Search for the cell housing the specified text and yield its (x, y) center coordinate. 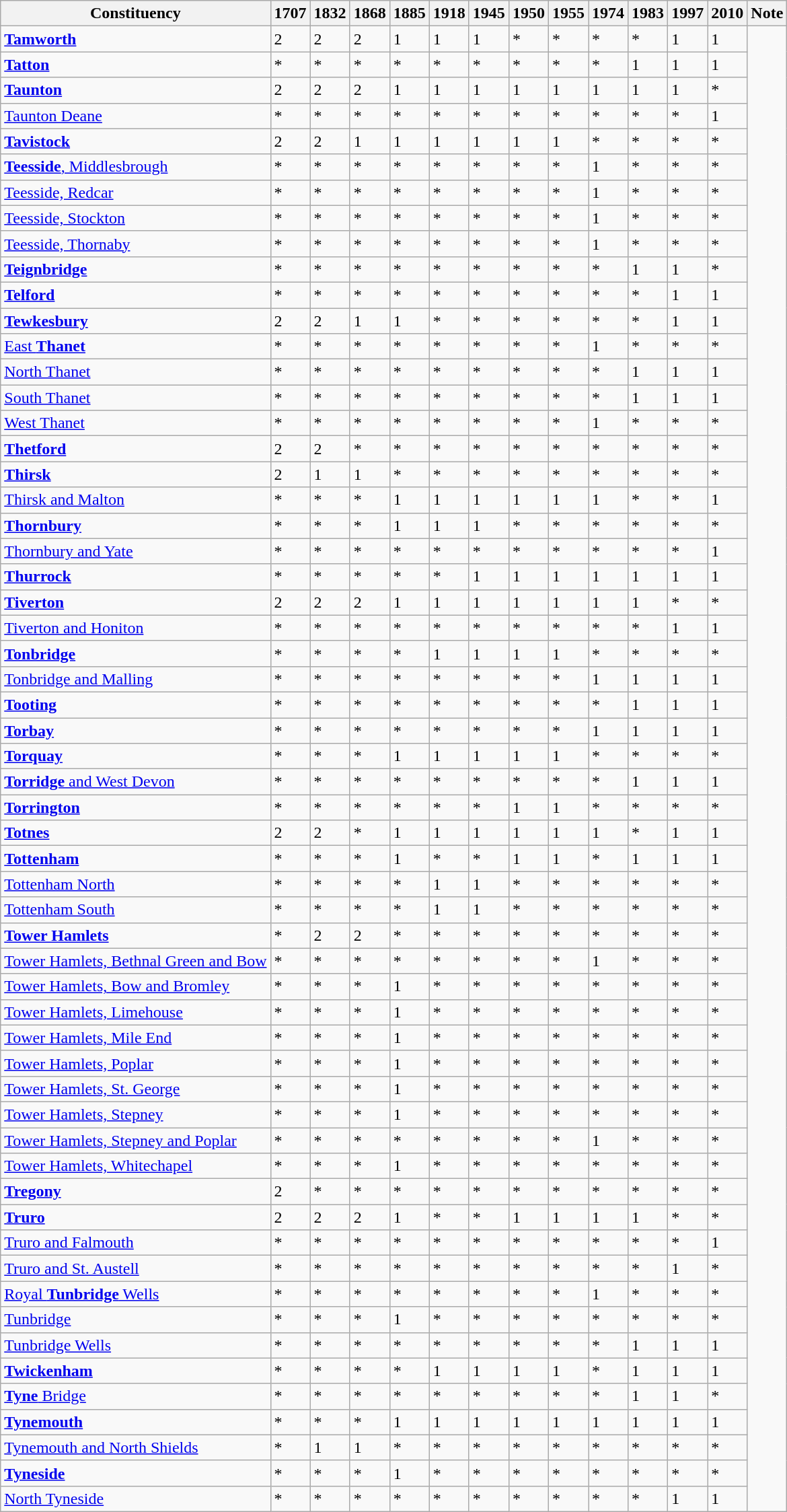
Telford (136, 295)
Tewkesbury (136, 321)
Tower Hamlets, St. George (136, 1089)
Teesside, Redcar (136, 192)
Thurrock (136, 577)
1974 (608, 13)
Tower Hamlets, Poplar (136, 1063)
1983 (648, 13)
Tavistock (136, 141)
Thirsk and Malton (136, 500)
Tower Hamlets, Mile End (136, 1038)
Tunbridge (136, 1320)
Teesside, Thornaby (136, 244)
1955 (568, 13)
Constituency (136, 13)
North Tyneside (136, 1499)
Tyne Bridge (136, 1396)
Tiverton (136, 602)
1918 (449, 13)
Tyneside (136, 1473)
Totnes (136, 833)
1945 (488, 13)
Tatton (136, 65)
Tonbridge (136, 653)
North Thanet (136, 372)
Tower Hamlets, Bethnal Green and Bow (136, 961)
Torrington (136, 807)
West Thanet (136, 423)
Tunbridge Wells (136, 1345)
Tamworth (136, 39)
Tower Hamlets, Stepney (136, 1114)
Tonbridge and Malling (136, 679)
Torbay (136, 730)
Tower Hamlets, Limehouse (136, 1012)
Taunton (136, 90)
1885 (409, 13)
Torquay (136, 756)
Tower Hamlets, Whitechapel (136, 1166)
Taunton Deane (136, 116)
Tower Hamlets (136, 935)
1997 (687, 13)
Teesside, Stockton (136, 218)
Tregony (136, 1192)
Tottenham (136, 859)
Tiverton and Honiton (136, 628)
Thornbury and Yate (136, 551)
Thornbury (136, 526)
Tower Hamlets, Bow and Bromley (136, 986)
1707 (291, 13)
Truro (136, 1217)
2010 (728, 13)
Teesside, Middlesbrough (136, 167)
Tottenham North (136, 884)
1832 (330, 13)
1950 (529, 13)
Tooting (136, 705)
Twickenham (136, 1371)
Truro and St. Austell (136, 1268)
Royal Tunbridge Wells (136, 1294)
Torridge and West Devon (136, 782)
Tynemouth and North Shields (136, 1447)
Note (767, 13)
Tottenham South (136, 910)
Tower Hamlets, Stepney and Poplar (136, 1141)
East Thanet (136, 347)
Teignbridge (136, 269)
Tynemouth (136, 1422)
Thetford (136, 449)
South Thanet (136, 398)
Truro and Falmouth (136, 1243)
Thirsk (136, 474)
1868 (370, 13)
